Return the (X, Y) coordinate for the center point of the cell that contains the specified text.  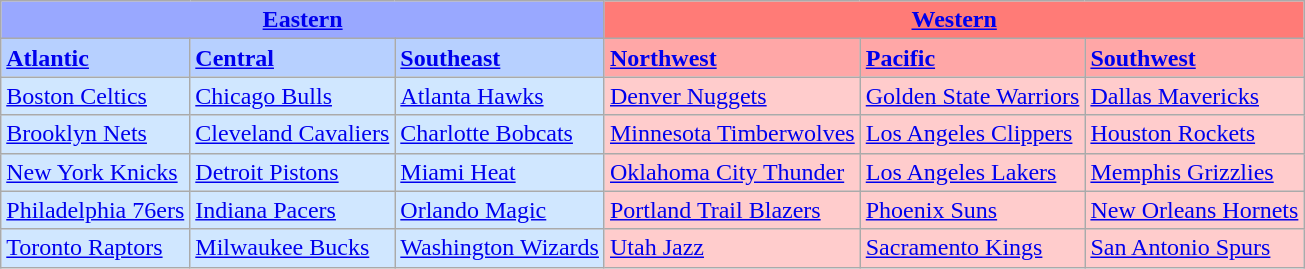
Northwest (732, 58)
Chicago Bulls (292, 96)
Philadelphia 76ers (96, 210)
Atlantic (96, 58)
Houston Rockets (1194, 134)
Milwaukee Bucks (292, 248)
Minnesota Timberwolves (732, 134)
Southeast (500, 58)
Memphis Grizzlies (1194, 172)
Western (954, 20)
Los Angeles Lakers (972, 172)
Denver Nuggets (732, 96)
New Orleans Hornets (1194, 210)
Oklahoma City Thunder (732, 172)
Utah Jazz (732, 248)
Charlotte Bobcats (500, 134)
Los Angeles Clippers (972, 134)
Portland Trail Blazers (732, 210)
Dallas Mavericks (1194, 96)
Golden State Warriors (972, 96)
Pacific (972, 58)
Boston Celtics (96, 96)
Miami Heat (500, 172)
Central (292, 58)
Cleveland Cavaliers (292, 134)
Sacramento Kings (972, 248)
Southwest (1194, 58)
Phoenix Suns (972, 210)
Indiana Pacers (292, 210)
Eastern (303, 20)
Detroit Pistons (292, 172)
Atlanta Hawks (500, 96)
Orlando Magic (500, 210)
New York Knicks (96, 172)
Toronto Raptors (96, 248)
Brooklyn Nets (96, 134)
San Antonio Spurs (1194, 248)
Washington Wizards (500, 248)
